Scan for the cell matching the given text and deliver its (X, Y) coordinate at center. 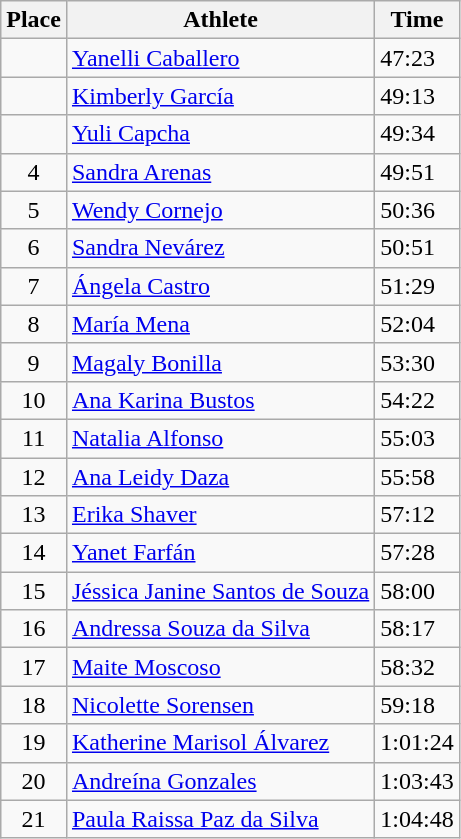
7 (34, 286)
1:03:43 (417, 781)
58:32 (417, 667)
55:03 (417, 438)
Ángela Castro (220, 286)
Natalia Alfonso (220, 438)
4 (34, 172)
13 (34, 515)
19 (34, 743)
47:23 (417, 58)
Katherine Marisol Álvarez (220, 743)
Wendy Cornejo (220, 210)
María Mena (220, 324)
Nicolette Sorensen (220, 705)
8 (34, 324)
53:30 (417, 362)
51:29 (417, 286)
Yanelli Caballero (220, 58)
Sandra Nevárez (220, 248)
Erika Shaver (220, 515)
58:17 (417, 629)
9 (34, 362)
11 (34, 438)
Jéssica Janine Santos de Souza (220, 591)
10 (34, 400)
50:36 (417, 210)
12 (34, 477)
Ana Karina Bustos (220, 400)
Kimberly García (220, 96)
49:51 (417, 172)
Andreína Gonzales (220, 781)
49:13 (417, 96)
Magaly Bonilla (220, 362)
1:01:24 (417, 743)
Paula Raissa Paz da Silva (220, 819)
55:58 (417, 477)
58:00 (417, 591)
Sandra Arenas (220, 172)
Time (417, 20)
Maite Moscoso (220, 667)
57:12 (417, 515)
5 (34, 210)
Place (34, 20)
17 (34, 667)
18 (34, 705)
52:04 (417, 324)
Andressa Souza da Silva (220, 629)
49:34 (417, 134)
50:51 (417, 248)
Athlete (220, 20)
14 (34, 553)
57:28 (417, 553)
1:04:48 (417, 819)
Ana Leidy Daza (220, 477)
6 (34, 248)
15 (34, 591)
Yanet Farfán (220, 553)
20 (34, 781)
59:18 (417, 705)
21 (34, 819)
54:22 (417, 400)
16 (34, 629)
Yuli Capcha (220, 134)
